Determine the [x, y] coordinate at the center of the cell enclosing the given text.  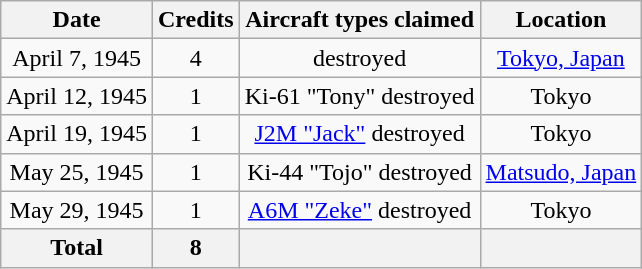
4 [196, 58]
May 25, 1945 [77, 172]
April 19, 1945 [77, 134]
Location [561, 20]
April 7, 1945 [77, 58]
Tokyo, Japan [561, 58]
Date [77, 20]
May 29, 1945 [77, 210]
Aircraft types claimed [360, 20]
A6M "Zeke" destroyed [360, 210]
April 12, 1945 [77, 96]
Ki-44 "Tojo" destroyed [360, 172]
Credits [196, 20]
J2M "Jack" destroyed [360, 134]
8 [196, 248]
Ki-61 "Tony" destroyed [360, 96]
destroyed [360, 58]
Total [77, 248]
Matsudo, Japan [561, 172]
